Search for the cell housing the specified text and yield its [x, y] center coordinate. 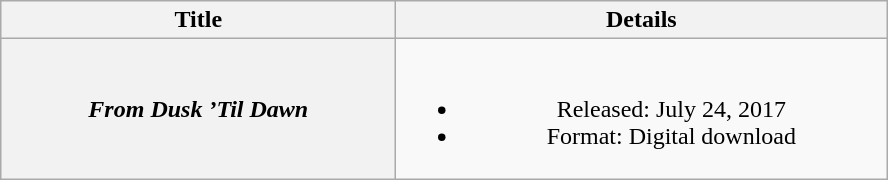
From Dusk ’Til Dawn [198, 109]
Title [198, 20]
Details [642, 20]
Released: July 24, 2017Format: Digital download [642, 109]
